Return [x, y] of the center of cell containing provided text 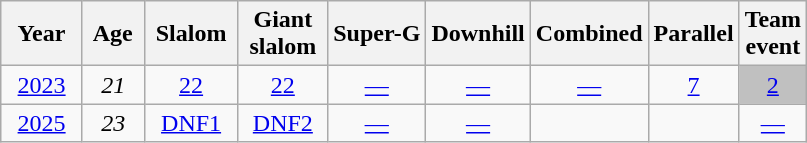
Combined [589, 34]
DNF1 [191, 123]
2023 [42, 85]
2025 [42, 123]
Teamevent [773, 34]
Super-G [377, 34]
Downhill [478, 34]
DNF2 [283, 123]
Parallel [694, 34]
23 [113, 123]
7 [694, 85]
2 [773, 85]
Year [42, 34]
21 [113, 85]
Giant slalom [283, 34]
Age [113, 34]
Slalom [191, 34]
